Determine the (X, Y) coordinate at the center of the cell enclosing the given text.  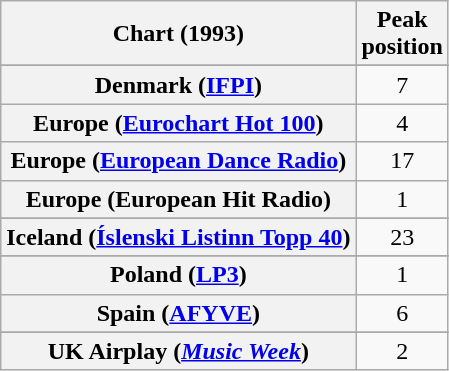
Europe (European Dance Radio) (178, 161)
2 (402, 351)
Chart (1993) (178, 34)
6 (402, 313)
Peakposition (402, 34)
Europe (Eurochart Hot 100) (178, 123)
Poland (LP3) (178, 275)
4 (402, 123)
Europe (European Hit Radio) (178, 199)
Denmark (IFPI) (178, 85)
7 (402, 85)
23 (402, 237)
Iceland (Íslenski Listinn Topp 40) (178, 237)
Spain (AFYVE) (178, 313)
17 (402, 161)
UK Airplay (Music Week) (178, 351)
